For the text-containing cell, return its midpoint in [X, Y] coordinate format. 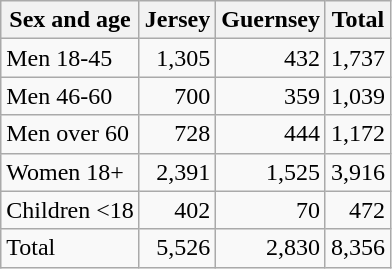
Guernsey [271, 20]
Women 18+ [70, 172]
359 [271, 96]
8,356 [358, 248]
Men 46-60 [70, 96]
Men 18-45 [70, 58]
3,916 [358, 172]
1,525 [271, 172]
1,039 [358, 96]
402 [177, 210]
2,830 [271, 248]
472 [358, 210]
Men over 60 [70, 134]
Sex and age [70, 20]
1,172 [358, 134]
Jersey [177, 20]
1,737 [358, 58]
70 [271, 210]
2,391 [177, 172]
728 [177, 134]
Children <18 [70, 210]
444 [271, 134]
5,526 [177, 248]
700 [177, 96]
432 [271, 58]
1,305 [177, 58]
